Detect which cell encompasses the target text, then output its [X, Y] center coordinate. 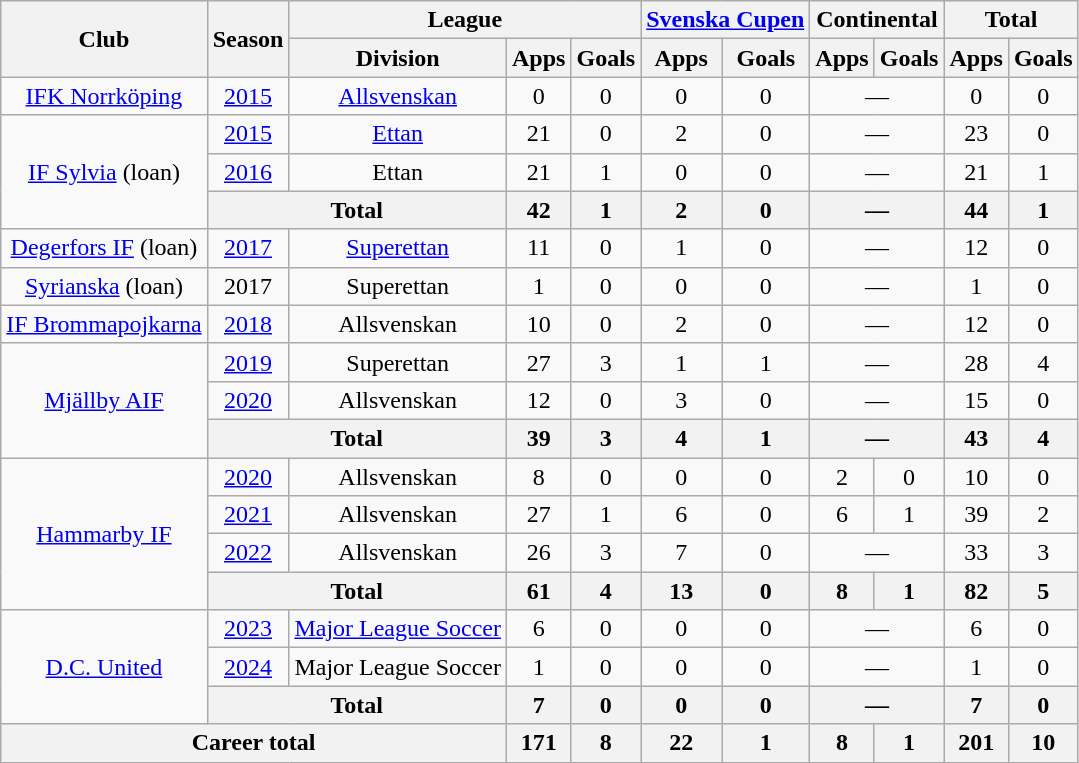
2024 [248, 667]
33 [976, 553]
2022 [248, 553]
2023 [248, 629]
Season [248, 39]
82 [976, 591]
Syrianska (loan) [104, 286]
League [465, 20]
2019 [248, 362]
61 [539, 591]
44 [976, 210]
5 [1043, 591]
IFK Norrköping [104, 96]
Hammarby IF [104, 534]
IF Brommapojkarna [104, 324]
43 [976, 438]
Continental [877, 20]
Svenska Cupen [726, 20]
11 [539, 248]
Division [398, 58]
D.C. United [104, 667]
22 [682, 743]
IF Sylvia (loan) [104, 172]
Career total [254, 743]
2021 [248, 515]
28 [976, 362]
2016 [248, 172]
171 [539, 743]
42 [539, 210]
Degerfors IF (loan) [104, 248]
15 [976, 400]
23 [976, 134]
13 [682, 591]
Club [104, 39]
2018 [248, 324]
26 [539, 553]
Mjällby AIF [104, 400]
201 [976, 743]
